Return [x, y] of the center of cell containing provided text 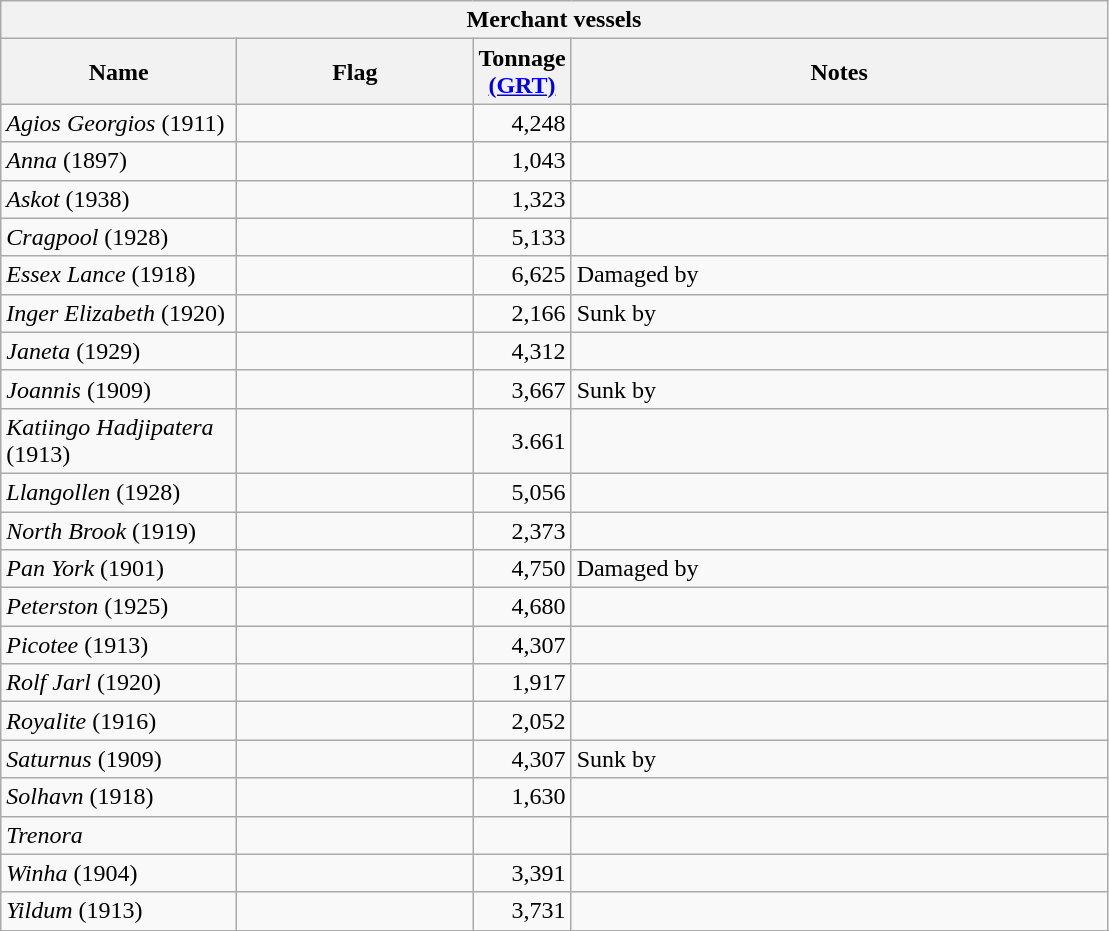
Pan York (1901) [119, 569]
Picotee (1913) [119, 645]
4,248 [522, 123]
1,043 [522, 161]
Llangollen (1928) [119, 492]
Solhavn (1918) [119, 797]
3,391 [522, 873]
Yildum (1913) [119, 911]
Agios Georgios (1911) [119, 123]
Name [119, 72]
Peterston (1925) [119, 607]
Notes [839, 72]
1,630 [522, 797]
4,750 [522, 569]
1,323 [522, 199]
Joannis (1909) [119, 389]
4,312 [522, 351]
2,166 [522, 313]
1,917 [522, 683]
5,056 [522, 492]
Royalite (1916) [119, 721]
Anna (1897) [119, 161]
Askot (1938) [119, 199]
3,731 [522, 911]
6,625 [522, 275]
Inger Elizabeth (1920) [119, 313]
2,373 [522, 531]
Tonnage (GRT) [522, 72]
Flag [355, 72]
3,667 [522, 389]
Essex Lance (1918) [119, 275]
Merchant vessels [554, 20]
Saturnus (1909) [119, 759]
4,680 [522, 607]
Cragpool (1928) [119, 237]
Trenora [119, 835]
3.661 [522, 440]
Janeta (1929) [119, 351]
Katiingo Hadjipatera (1913) [119, 440]
5,133 [522, 237]
Rolf Jarl (1920) [119, 683]
Winha (1904) [119, 873]
North Brook (1919) [119, 531]
2,052 [522, 721]
